Determine the (X, Y) coordinate at the center of the cell enclosing the given text.  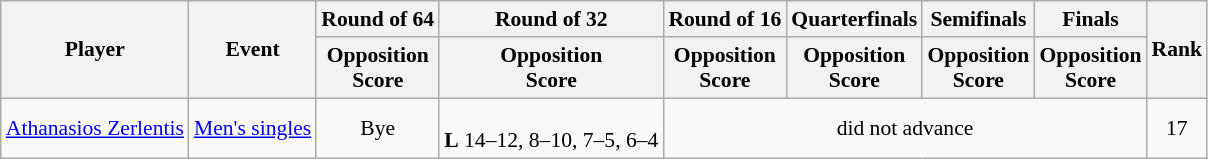
L 14–12, 8–10, 7–5, 6–4 (551, 128)
Quarterfinals (854, 19)
Bye (378, 128)
Finals (1090, 19)
Event (252, 50)
Player (95, 50)
Men's singles (252, 128)
Round of 64 (378, 19)
Rank (1178, 50)
Athanasios Zerlentis (95, 128)
Round of 16 (724, 19)
Round of 32 (551, 19)
17 (1178, 128)
Semifinals (978, 19)
did not advance (904, 128)
